Identify which cell holds the provided text, then report its [x, y] central coordinate. 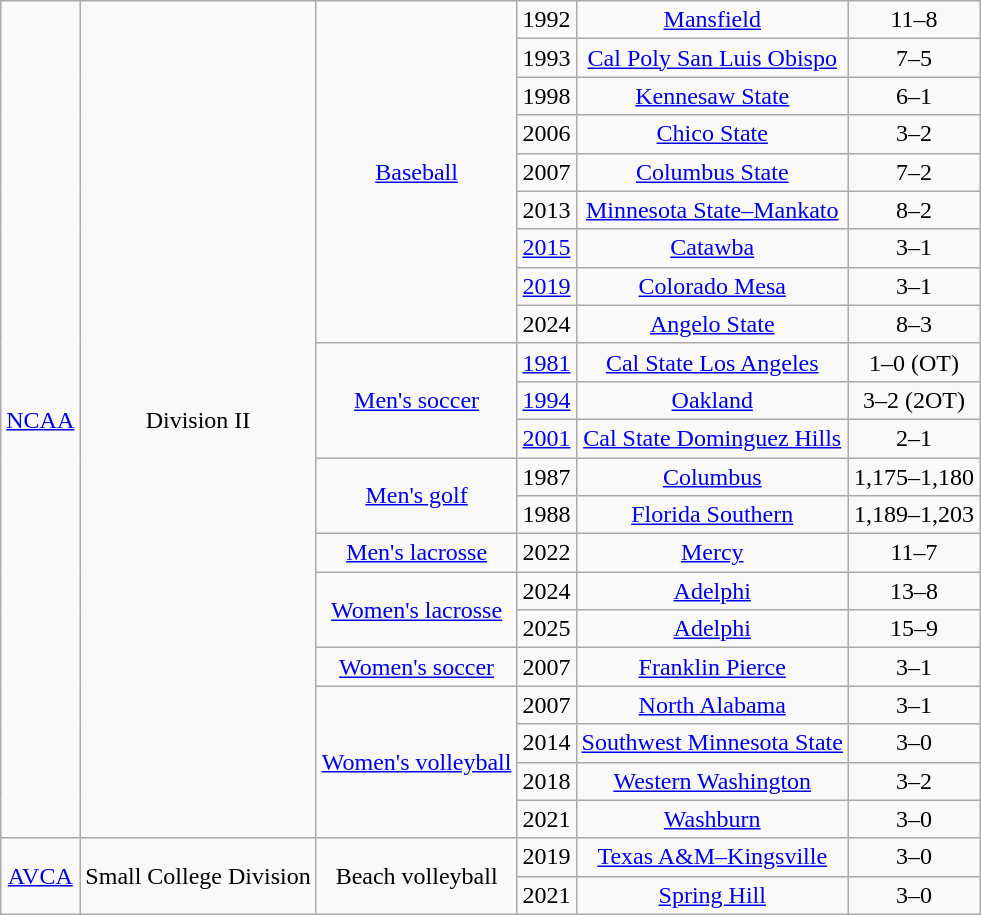
Washburn [712, 819]
Cal Poly San Luis Obispo [712, 58]
1988 [546, 515]
Men's lacrosse [416, 553]
Franklin Pierce [712, 667]
Beach volleyball [416, 876]
2–1 [914, 438]
1–0 (OT) [914, 362]
6–1 [914, 96]
1992 [546, 20]
7–5 [914, 58]
Men's soccer [416, 400]
North Alabama [712, 705]
Cal State Dominguez Hills [712, 438]
2015 [546, 248]
2006 [546, 134]
1,175–1,180 [914, 477]
Cal State Los Angeles [712, 362]
Catawba [712, 248]
1,189–1,203 [914, 515]
Columbus State [712, 172]
1981 [546, 362]
Baseball [416, 172]
Minnesota State–Mankato [712, 210]
Chico State [712, 134]
2025 [546, 629]
1994 [546, 400]
8–3 [914, 324]
AVCA [40, 876]
Spring Hill [712, 895]
1993 [546, 58]
Southwest Minnesota State [712, 743]
Small College Division [198, 876]
11–7 [914, 553]
7–2 [914, 172]
Western Washington [712, 781]
Mansfield [712, 20]
NCAA [40, 420]
Columbus [712, 477]
Angelo State [712, 324]
Division II [198, 420]
11–8 [914, 20]
2014 [546, 743]
3–2 (2OT) [914, 400]
13–8 [914, 591]
Women's volleyball [416, 762]
Florida Southern [712, 515]
Kennesaw State [712, 96]
Oakland [712, 400]
2001 [546, 438]
Men's golf [416, 496]
2022 [546, 553]
15–9 [914, 629]
Women's lacrosse [416, 610]
2018 [546, 781]
Women's soccer [416, 667]
Texas A&M–Kingsville [712, 857]
Mercy [712, 553]
1998 [546, 96]
8–2 [914, 210]
1987 [546, 477]
2013 [546, 210]
Colorado Mesa [712, 286]
